Determine the [X, Y] coordinate at the center of the cell enclosing the given text.  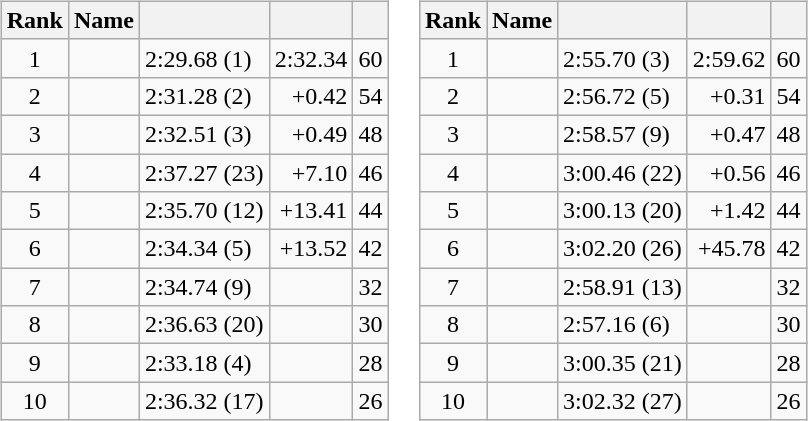
2:37.27 (23) [204, 173]
2:55.70 (3) [623, 58]
2:58.57 (9) [623, 134]
2:33.18 (4) [204, 363]
2:36.32 (17) [204, 401]
+0.56 [729, 173]
2:59.62 [729, 58]
2:34.34 (5) [204, 249]
3:00.46 (22) [623, 173]
2:35.70 (12) [204, 211]
+0.31 [729, 96]
2:29.68 (1) [204, 58]
3:02.32 (27) [623, 401]
3:02.20 (26) [623, 249]
+45.78 [729, 249]
+0.42 [311, 96]
2:34.74 (9) [204, 287]
3:00.13 (20) [623, 211]
2:56.72 (5) [623, 96]
+1.42 [729, 211]
2:57.16 (6) [623, 325]
2:31.28 (2) [204, 96]
2:32.51 (3) [204, 134]
+0.49 [311, 134]
2:58.91 (13) [623, 287]
+13.52 [311, 249]
3:00.35 (21) [623, 363]
2:36.63 (20) [204, 325]
+0.47 [729, 134]
2:32.34 [311, 58]
+13.41 [311, 211]
+7.10 [311, 173]
